Extract the (x, y) coordinate from the center of the cell holding the provided text.  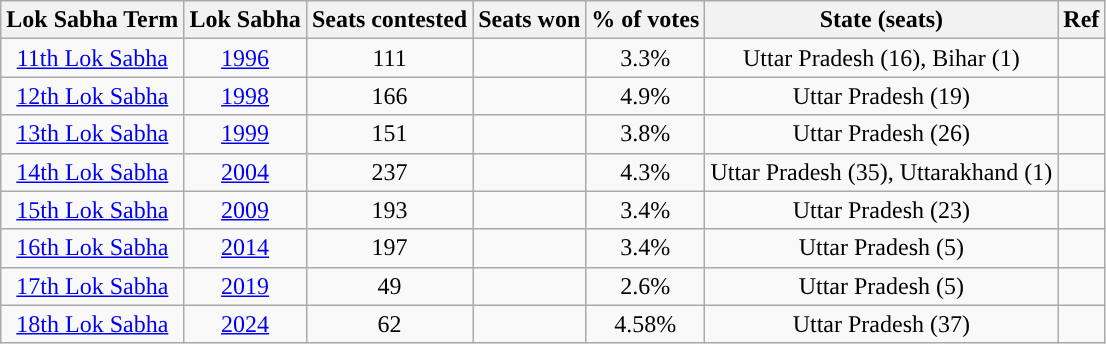
Ref (1082, 20)
18th Lok Sabha (92, 324)
3.3% (646, 58)
49 (389, 286)
166 (389, 96)
16th Lok Sabha (92, 248)
2019 (245, 286)
4.58% (646, 324)
151 (389, 134)
14th Lok Sabha (92, 172)
193 (389, 210)
1998 (245, 96)
1999 (245, 134)
2014 (245, 248)
2024 (245, 324)
4.3% (646, 172)
2004 (245, 172)
Seats won (530, 20)
% of votes (646, 20)
15th Lok Sabha (92, 210)
197 (389, 248)
Uttar Pradesh (35), Uttarakhand (1) (882, 172)
62 (389, 324)
Uttar Pradesh (16), Bihar (1) (882, 58)
Uttar Pradesh (37) (882, 324)
4.9% (646, 96)
111 (389, 58)
Uttar Pradesh (19) (882, 96)
Uttar Pradesh (23) (882, 210)
2.6% (646, 286)
2009 (245, 210)
1996 (245, 58)
3.8% (646, 134)
State (seats) (882, 20)
Lok Sabha Term (92, 20)
12th Lok Sabha (92, 96)
17th Lok Sabha (92, 286)
11th Lok Sabha (92, 58)
13th Lok Sabha (92, 134)
Lok Sabha (245, 20)
237 (389, 172)
Seats contested (389, 20)
Uttar Pradesh (26) (882, 134)
